Scan for the cell matching the given text and deliver its [X, Y] coordinate at center. 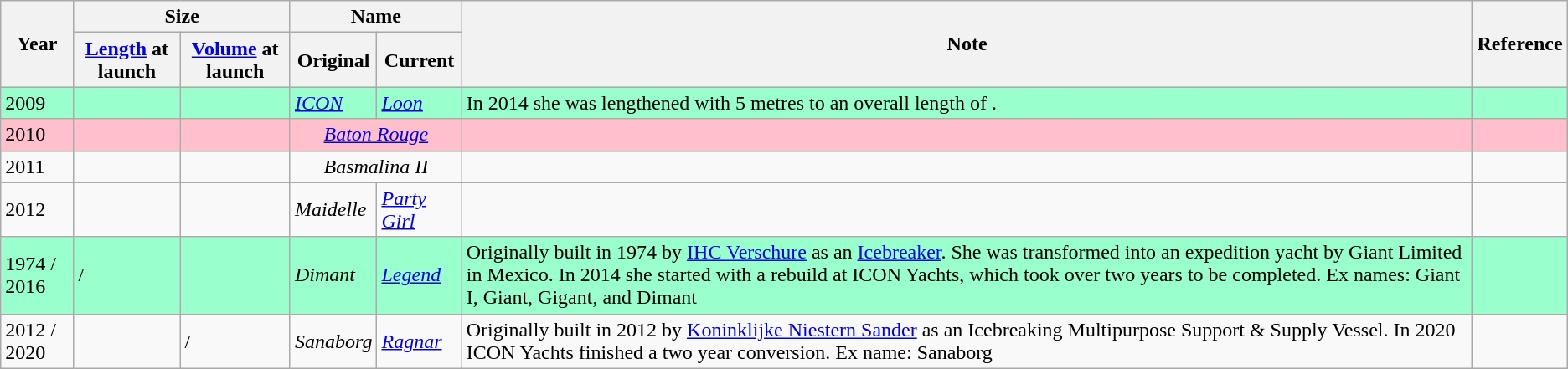
Baton Rouge [375, 135]
Note [967, 44]
In 2014 she was lengthened with 5 metres to an overall length of . [967, 103]
Maidelle [333, 209]
2012 [37, 209]
Legend [419, 275]
Name [375, 17]
Party Girl [419, 209]
Ragnar [419, 341]
Dimant [333, 275]
Loon [419, 103]
Volume at launch [235, 60]
2009 [37, 103]
Basmalina II [375, 167]
Sanaborg [333, 341]
Current [419, 60]
2011 [37, 167]
Size [183, 17]
2012 / 2020 [37, 341]
2010 [37, 135]
ICON [333, 103]
1974 / 2016 [37, 275]
Length at launch [127, 60]
Year [37, 44]
Original [333, 60]
Reference [1519, 44]
